Determine the [x, y] coordinate at the center of the cell enclosing the given text.  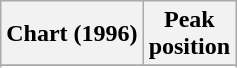
Chart (1996) [72, 34]
Peakposition [189, 34]
